For the text-containing cell, return its midpoint in (X, Y) coordinate format. 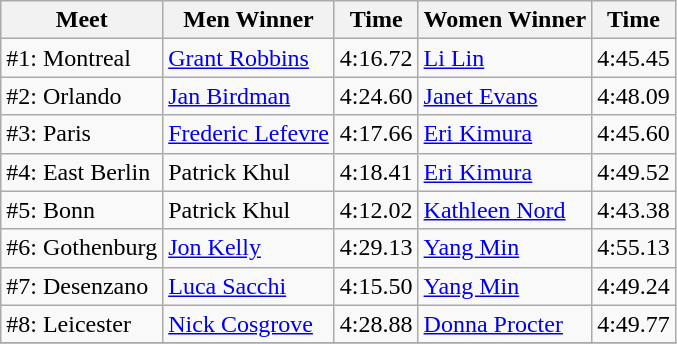
4:16.72 (376, 58)
#8: Leicester (82, 324)
4:28.88 (376, 324)
4:29.13 (376, 248)
4:49.52 (634, 172)
#5: Bonn (82, 210)
Frederic Lefevre (249, 134)
4:12.02 (376, 210)
4:45.45 (634, 58)
4:15.50 (376, 286)
Nick Cosgrove (249, 324)
Jan Birdman (249, 96)
4:49.24 (634, 286)
#4: East Berlin (82, 172)
Luca Sacchi (249, 286)
4:24.60 (376, 96)
4:49.77 (634, 324)
4:45.60 (634, 134)
#2: Orlando (82, 96)
Grant Robbins (249, 58)
Kathleen Nord (505, 210)
Janet Evans (505, 96)
4:18.41 (376, 172)
4:43.38 (634, 210)
#3: Paris (82, 134)
#6: Gothenburg (82, 248)
Jon Kelly (249, 248)
#7: Desenzano (82, 286)
Donna Procter (505, 324)
Men Winner (249, 20)
4:55.13 (634, 248)
4:17.66 (376, 134)
4:48.09 (634, 96)
#1: Montreal (82, 58)
Li Lin (505, 58)
Meet (82, 20)
Women Winner (505, 20)
